Capture the cell that displays the provided text and extract its [X, Y] central coordinate. 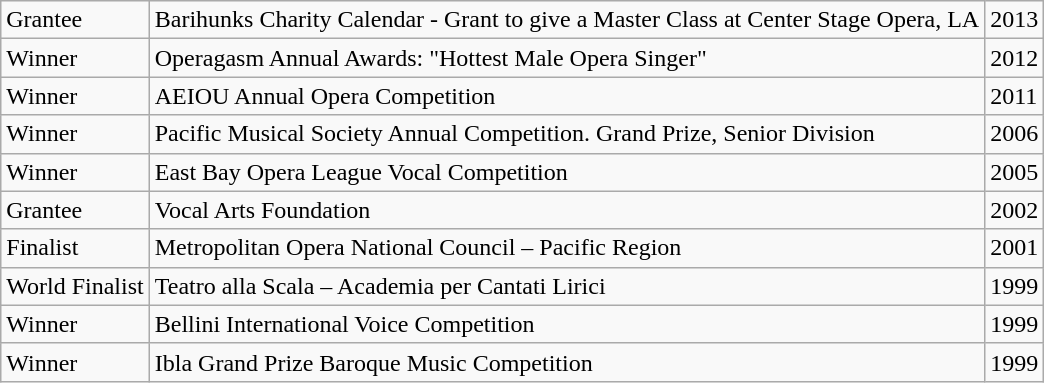
2001 [1014, 248]
Pacific Musical Society Annual Competition. Grand Prize, Senior Division [567, 134]
Teatro alla Scala – Academia per Cantati Lirici [567, 286]
2006 [1014, 134]
AEIOU Annual Opera Competition [567, 96]
2011 [1014, 96]
World Finalist [75, 286]
2013 [1014, 20]
2005 [1014, 172]
Operagasm Annual Awards: "Hottest Male Opera Singer" [567, 58]
East Bay Opera League Vocal Competition [567, 172]
Vocal Arts Foundation [567, 210]
Finalist [75, 248]
Barihunks Charity Calendar - Grant to give a Master Class at Center Stage Opera, LA [567, 20]
Metropolitan Opera National Council – Pacific Region [567, 248]
2012 [1014, 58]
Ibla Grand Prize Baroque Music Competition [567, 362]
Bellini International Voice Competition [567, 324]
2002 [1014, 210]
